Return [x, y] of the center of cell containing provided text 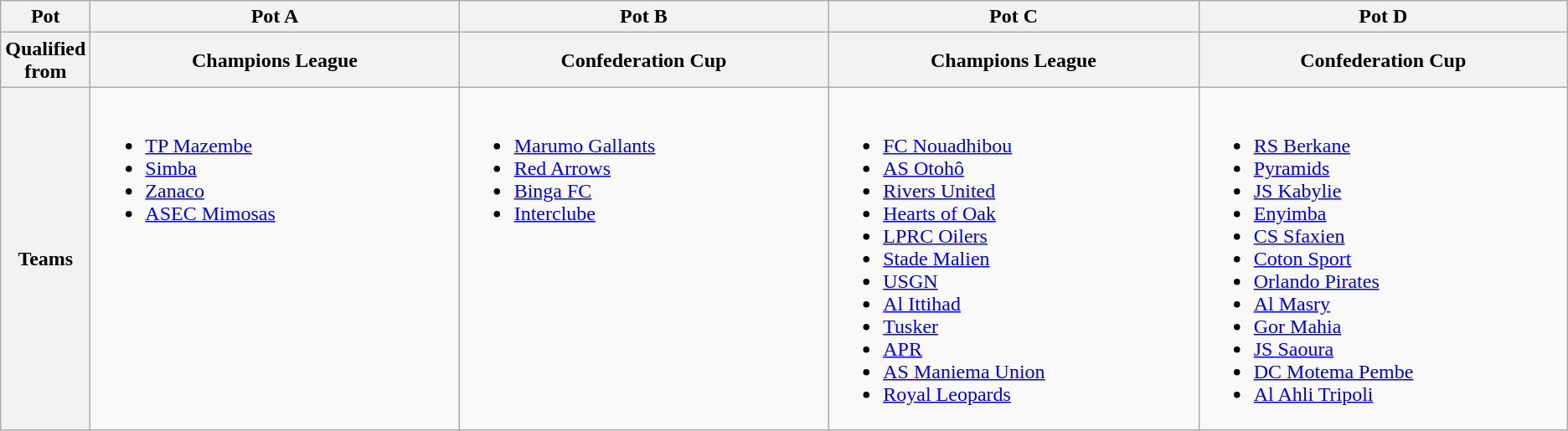
Qualified from [45, 60]
Pot B [643, 17]
FC Nouadhibou AS Otohô Rivers United Hearts of Oak LPRC Oilers Stade Malien USGN Al Ittihad Tusker APR AS Maniema Union Royal Leopards [1014, 259]
RS Berkane Pyramids JS Kabylie Enyimba CS Sfaxien Coton Sport Orlando Pirates Al Masry Gor Mahia JS Saoura DC Motema Pembe Al Ahli Tripoli [1383, 259]
Pot A [275, 17]
Teams [45, 259]
Marumo Gallants Red Arrows Binga FC Interclube [643, 259]
Pot C [1014, 17]
TP Mazembe Simba Zanaco ASEC Mimosas [275, 259]
Pot [45, 17]
Pot D [1383, 17]
